Capture the cell that displays the provided text and extract its (X, Y) central coordinate. 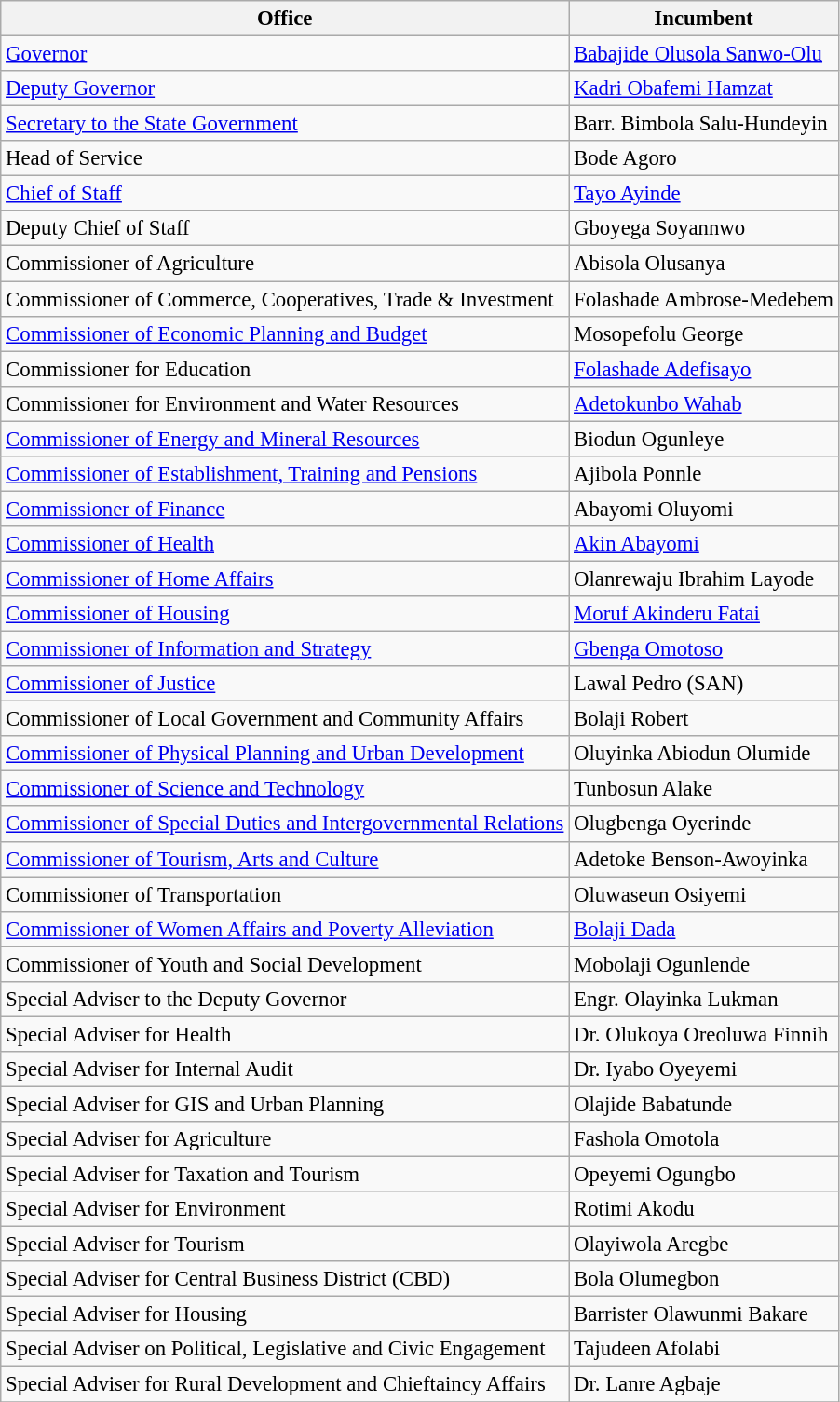
Office (285, 19)
Rotimi Akodu (704, 1209)
Special Adviser for Health (285, 1034)
Commissioner for Education (285, 369)
Head of Service (285, 158)
Folashade Adefisayo (704, 369)
Gbenga Omotoso (704, 649)
Tayo Ayinde (704, 194)
Special Adviser for GIS and Urban Planning (285, 1104)
Commissioner of Home Affairs (285, 578)
Barr. Bimbola Salu-Hundeyin (704, 124)
Commissioner of Health (285, 544)
Commissioner of Transportation (285, 894)
Engr. Olayinka Lukman (704, 1000)
Mobolaji Ogunlende (704, 964)
Dr. Olukoya Oreoluwa Finnih (704, 1034)
Commissioner of Commerce, Cooperatives, Trade & Investment (285, 299)
Abisola Olusanya (704, 264)
Oluwaseun Osiyemi (704, 894)
Special Adviser for Housing (285, 1314)
Abayomi Oluyomi (704, 509)
Special Adviser for Internal Audit (285, 1069)
Olugbenga Oyerinde (704, 824)
Commissioner of Youth and Social Development (285, 964)
Special Adviser for Central Business District (CBD) (285, 1279)
Special Adviser for Agriculture (285, 1139)
Olayiwola Aregbe (704, 1245)
Tajudeen Afolabi (704, 1350)
Commissioner of Women Affairs and Poverty Alleviation (285, 929)
Mosopefolu George (704, 333)
Governor (285, 54)
Dr. Iyabo Oyeyemi (704, 1069)
Dr. Lanre Agbaje (704, 1384)
Olajide Babatunde (704, 1104)
Commissioner of Physical Planning and Urban Development (285, 754)
Kadri Obafemi Hamzat (704, 88)
Gboyega Soyannwo (704, 228)
Special Adviser for Environment (285, 1209)
Special Adviser on Political, Legislative and Civic Engagement (285, 1350)
Moruf Akinderu Fatai (704, 614)
Special Adviser for Rural Development and Chieftaincy Affairs (285, 1384)
Commissioner of Housing (285, 614)
Commissioner of Tourism, Arts and Culture (285, 859)
Commissioner of Justice (285, 684)
Commissioner of Local Government and Community Affairs (285, 719)
Babajide Olusola Sanwo-Olu (704, 54)
Commissioner of Establishment, Training and Pensions (285, 474)
Deputy Governor (285, 88)
Special Adviser to the Deputy Governor (285, 1000)
Olanrewaju Ibrahim Layode (704, 578)
Bolaji Robert (704, 719)
Chief of Staff (285, 194)
Commissioner of Energy and Mineral Resources (285, 439)
Deputy Chief of Staff (285, 228)
Adetokunbo Wahab (704, 403)
Barrister Olawunmi Bakare (704, 1314)
Ajibola Ponnle (704, 474)
Secretary to the State Government (285, 124)
Akin Abayomi (704, 544)
Special Adviser for Taxation and Tourism (285, 1175)
Incumbent (704, 19)
Lawal Pedro (SAN) (704, 684)
Commissioner of Science and Technology (285, 789)
Commissioner of Economic Planning and Budget (285, 333)
Commissioner of Information and Strategy (285, 649)
Special Adviser for Tourism (285, 1245)
Fashola Omotola (704, 1139)
Adetoke Benson-Awoyinka (704, 859)
Bola Olumegbon (704, 1279)
Commissioner of Finance (285, 509)
Commissioner for Environment and Water Resources (285, 403)
Biodun Ogunleye (704, 439)
Oluyinka Abiodun Olumide (704, 754)
Bode Agoro (704, 158)
Bolaji Dada (704, 929)
Commissioner of Special Duties and Intergovernmental Relations (285, 824)
Opeyemi Ogungbo (704, 1175)
Tunbosun Alake (704, 789)
Commissioner of Agriculture (285, 264)
Folashade Ambrose-Medebem (704, 299)
